Return (X, Y) of the center of cell containing provided text 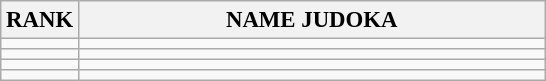
NAME JUDOKA (312, 20)
RANK (40, 20)
